Extract the (X, Y) coordinate from the center of the cell holding the provided text.  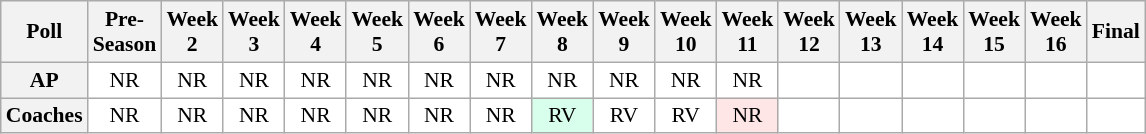
Week8 (562, 32)
Week10 (686, 32)
Week6 (439, 32)
AP (44, 80)
Week11 (748, 32)
Week15 (994, 32)
Coaches (44, 116)
Final (1116, 32)
Week14 (933, 32)
Poll (44, 32)
Week13 (871, 32)
Week12 (809, 32)
Week4 (316, 32)
Week16 (1056, 32)
Pre-Season (125, 32)
Week7 (501, 32)
Week9 (624, 32)
Week2 (192, 32)
Week3 (254, 32)
Week5 (377, 32)
